Scan for the cell matching the given text and deliver its [x, y] coordinate at center. 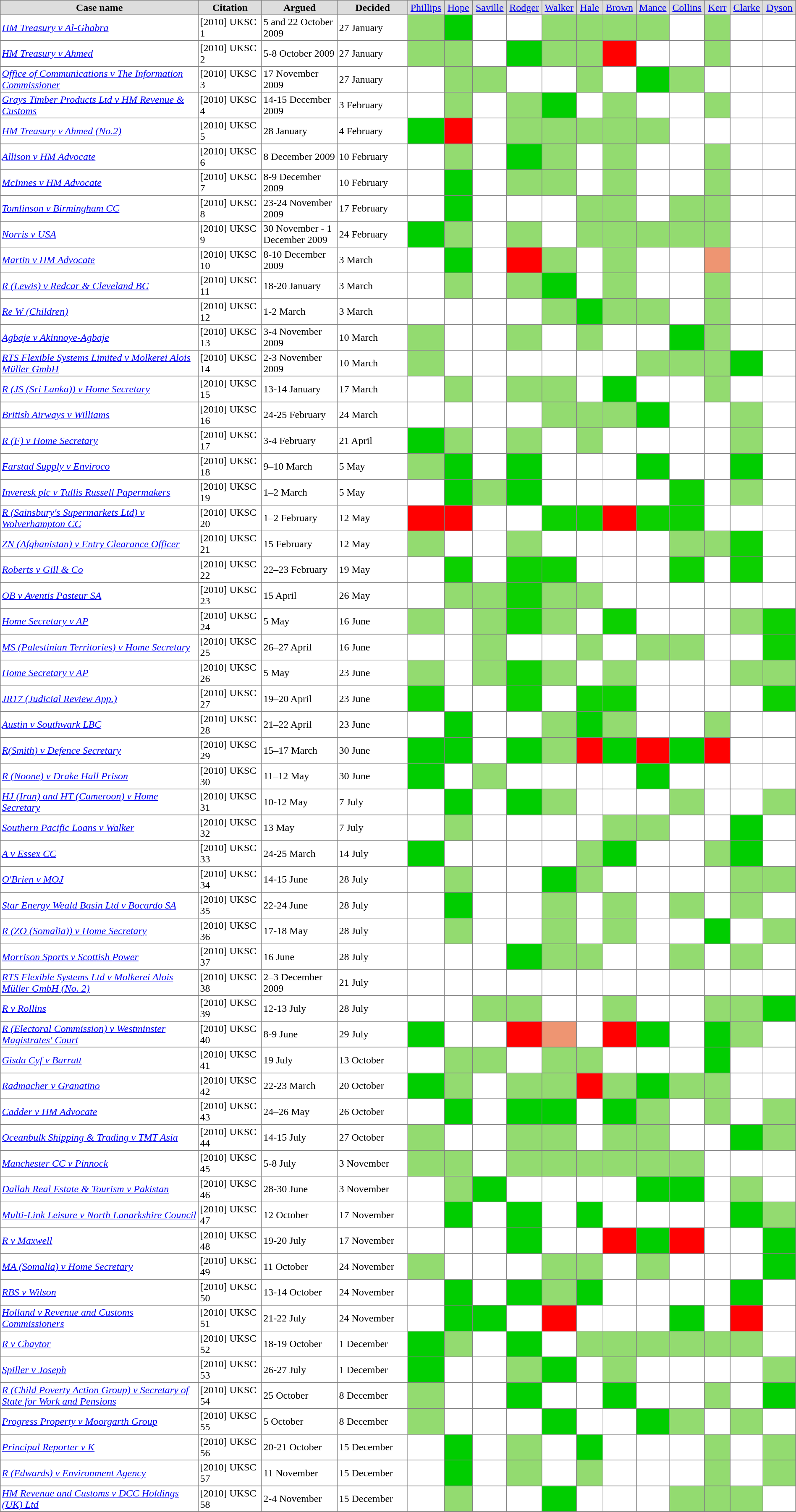
[2010] UKSC 54 [230, 1396]
R (Edwards) v Environment Agency [99, 1473]
[2010] UKSC 9 [230, 234]
RTS Flexible Systems Ltd v Molkerei Alois Müller GmbH (No. 2) [99, 983]
HM Treasury v Ahmed [99, 54]
12 October [299, 1215]
26 May [373, 595]
Star Energy Weald Basin Ltd v Bocardo SA [99, 905]
Multi-Link Leisure v North Lanarkshire Council [99, 1215]
R (JS (Sri Lanka)) v Home Secretary [99, 389]
Argued [299, 8]
24-25 February [299, 415]
[2010] UKSC 22 [230, 570]
[2010] UKSC 56 [230, 1447]
[2010] UKSC 35 [230, 905]
[2010] UKSC 32 [230, 828]
[2010] UKSC 20 [230, 518]
3-4 February [299, 441]
Cadder v HM Advocate [99, 1112]
[2010] UKSC 45 [230, 1163]
Clarke [746, 8]
11 October [299, 1267]
22-23 March [299, 1086]
[2010] UKSC 24 [230, 622]
17 February [373, 209]
14-15 December 2009 [299, 105]
20 October [373, 1086]
[2010] UKSC 46 [230, 1189]
[2010] UKSC 40 [230, 1034]
3-4 November 2009 [299, 337]
Principal Reporter v K [99, 1447]
Kerr [717, 8]
26 October [373, 1112]
[2010] UKSC 42 [230, 1086]
[2010] UKSC 4 [230, 105]
[2010] UKSC 18 [230, 467]
Saville [490, 8]
[2010] UKSC 47 [230, 1215]
24-25 March [299, 854]
[2010] UKSC 13 [230, 337]
8-9 June [299, 1034]
17 March [373, 389]
[2010] UKSC 53 [230, 1370]
R (Electoral Commission) v Westminster Magistrates' Court [99, 1034]
11–12 May [299, 776]
[2010] UKSC 5 [230, 131]
18-19 October [299, 1344]
2-4 November [299, 1499]
R v Chaytor [99, 1344]
13 May [299, 828]
British Airways v Williams [99, 415]
[2010] UKSC 25 [230, 647]
21 April [373, 441]
22-24 June [299, 905]
17 November 2009 [299, 79]
Farstad Supply v Enviroco [99, 467]
[2010] UKSC 10 [230, 260]
Agbaje v Akinnoye-Agbaje [99, 337]
[2010] UKSC 41 [230, 1060]
1-2 March [299, 312]
15–17 March [299, 750]
[2010] UKSC 14 [230, 363]
Citation [230, 8]
5 October [299, 1421]
Case name [99, 8]
10-12 May [299, 802]
[2010] UKSC 27 [230, 699]
13 October [373, 1060]
Office of Communications v The Information Commissioner [99, 79]
1–2 March [299, 492]
21–22 April [299, 725]
14 July [373, 854]
Walker [559, 8]
[2010] UKSC 7 [230, 183]
Progress Property v Moorgarth Group [99, 1421]
Inveresk plc v Tullis Russell Papermakers [99, 492]
5-8 July [299, 1163]
ZN (Afghanistan) v Entry Clearance Officer [99, 544]
[2010] UKSC 15 [230, 389]
18-20 January [299, 286]
OB v Aventis Pasteur SA [99, 595]
[2010] UKSC 12 [230, 312]
[2010] UKSC 58 [230, 1499]
[2010] UKSC 2 [230, 54]
Morrison Sports v Scottish Power [99, 957]
29 July [373, 1034]
5-8 October 2009 [299, 54]
[2010] UKSC 16 [230, 415]
12-13 July [299, 1008]
R(Smith) v Defence Secretary [99, 750]
13-14 January [299, 389]
4 February [373, 131]
HM Treasury v Al-Ghabra [99, 28]
[2010] UKSC 23 [230, 595]
15 April [299, 595]
McInnes v HM Advocate [99, 183]
R (Noone) v Drake Hall Prison [99, 776]
Brown [620, 8]
11 November [299, 1473]
R v Maxwell [99, 1241]
[2010] UKSC 28 [230, 725]
R (Lewis) v Redcar & Cleveland BC [99, 286]
23-24 November 2009 [299, 209]
8 December 2009 [299, 157]
[2010] UKSC 8 [230, 209]
[2010] UKSC 36 [230, 931]
[2010] UKSC 57 [230, 1473]
HM Revenue and Customs v DCC Holdings (UK) Ltd [99, 1499]
[2010] UKSC 48 [230, 1241]
[2010] UKSC 19 [230, 492]
[2010] UKSC 1 [230, 28]
R (ZO (Somalia)) v Home Secretary [99, 931]
Manchester CC v Pinnock [99, 1163]
Grays Timber Products Ltd v HM Revenue & Customs [99, 105]
Collins [687, 8]
[2010] UKSC 39 [230, 1008]
Rodger [524, 8]
RTS Flexible Systems Limited v Molkerei Alois Müller GmbH [99, 363]
R (F) v Home Secretary [99, 441]
HM Treasury v Ahmed (No.2) [99, 131]
13-14 October [299, 1293]
Oceanbulk Shipping & Trading v TMT Asia [99, 1138]
HJ (Iran) and HT (Cameroon) v Home Secretary [99, 802]
24 February [373, 234]
[2010] UKSC 55 [230, 1421]
JR17 (Judicial Review App.) [99, 699]
[2010] UKSC 38 [230, 983]
Re W (Children) [99, 312]
Hope [458, 8]
21 July [373, 983]
5 and 22 October 2009 [299, 28]
Dyson [780, 8]
[2010] UKSC 44 [230, 1138]
[2010] UKSC 43 [230, 1112]
Martin v HM Advocate [99, 260]
30 November - 1 December 2009 [299, 234]
[2010] UKSC 21 [230, 544]
Norris v USA [99, 234]
8-10 December 2009 [299, 260]
17-18 May [299, 931]
21-22 July [299, 1318]
19 July [299, 1060]
19-20 July [299, 1241]
Gisda Cyf v Barratt [99, 1060]
14-15 July [299, 1138]
MA (Somalia) v Home Secretary [99, 1267]
Spiller v Joseph [99, 1370]
R (Sainsbury's Supermarkets Ltd) v Wolverhampton CC [99, 518]
R v Rollins [99, 1008]
[2010] UKSC 34 [230, 880]
[2010] UKSC 52 [230, 1344]
Hale [589, 8]
[2010] UKSC 50 [230, 1293]
9–10 March [299, 467]
[2010] UKSC 33 [230, 854]
Dallah Real Estate & Tourism v Pakistan [99, 1189]
[2010] UKSC 29 [230, 750]
Mance [652, 8]
28 January [299, 131]
8-9 December 2009 [299, 183]
Allison v HM Advocate [99, 157]
Austin v Southwark LBC [99, 725]
27 October [373, 1138]
25 October [299, 1396]
[2010] UKSC 49 [230, 1267]
28-30 June [299, 1189]
[2010] UKSC 37 [230, 957]
22–23 February [299, 570]
14-15 June [299, 880]
15 February [299, 544]
R (Child Poverty Action Group) v Secretary of State for Work and Pensions [99, 1396]
Decided [373, 8]
[2010] UKSC 6 [230, 157]
A v Essex CC [99, 854]
[2010] UKSC 31 [230, 802]
[2010] UKSC 51 [230, 1318]
19 May [373, 570]
[2010] UKSC 11 [230, 286]
Roberts v Gill & Co [99, 570]
20-21 October [299, 1447]
19–20 April [299, 699]
RBS v Wilson [99, 1293]
Holland v Revenue and Customs Commissioners [99, 1318]
2–3 December 2009 [299, 983]
Southern Pacific Loans v Walker [99, 828]
3 February [373, 105]
[2010] UKSC 30 [230, 776]
Tomlinson v Birmingham CC [99, 209]
[2010] UKSC 26 [230, 673]
26-27 July [299, 1370]
26–27 April [299, 647]
Phillips [426, 8]
[2010] UKSC 3 [230, 79]
MS (Palestinian Territories) v Home Secretary [99, 647]
2-3 November 2009 [299, 363]
1–2 February [299, 518]
Radmacher v Granatino [99, 1086]
24–26 May [299, 1112]
[2010] UKSC 17 [230, 441]
O'Brien v MOJ [99, 880]
24 March [373, 415]
